Identify which cell holds the provided text, then report its (x, y) central coordinate. 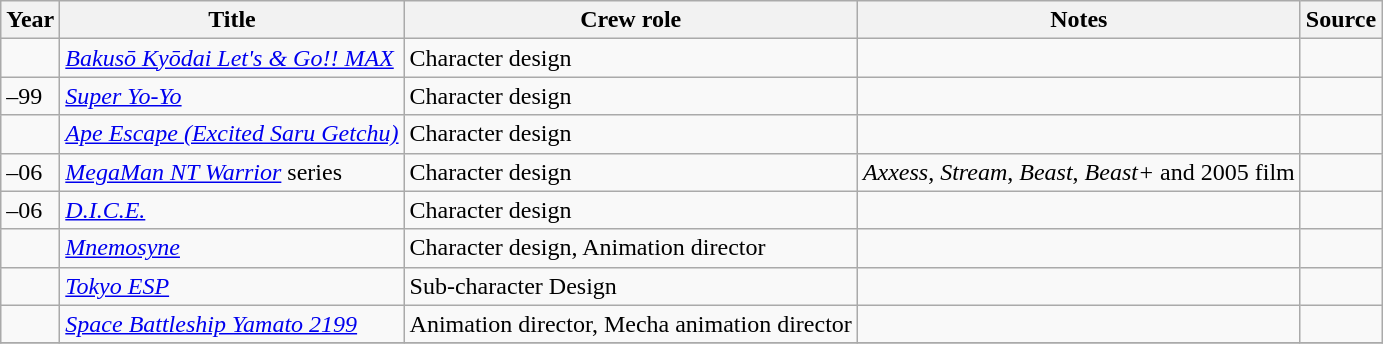
Year (30, 20)
Sub-character Design (630, 286)
Ape Escape (Excited Saru Getchu) (232, 134)
Animation director, Mecha animation director (630, 324)
Character design, Animation director (630, 248)
–99 (30, 96)
Title (232, 20)
Source (1340, 20)
Bakusō Kyōdai Let's & Go!! MAX (232, 58)
Space Battleship Yamato 2199 (232, 324)
Super Yo-Yo (232, 96)
Axxess, Stream, Beast, Beast+ and 2005 film (1078, 172)
MegaMan NT Warrior series (232, 172)
Mnemosyne (232, 248)
Crew role (630, 20)
D.I.C.E. (232, 210)
Notes (1078, 20)
Tokyo ESP (232, 286)
